For the text-containing cell, return its midpoint in [X, Y] coordinate format. 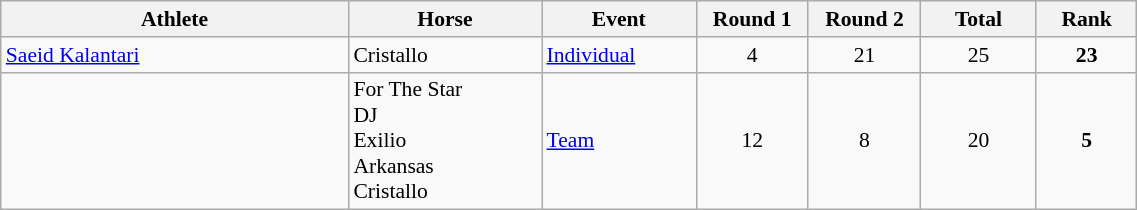
5 [1086, 141]
Saeid Kalantari [175, 55]
Total [979, 19]
Horse [444, 19]
25 [979, 55]
20 [979, 141]
Individual [620, 55]
Team [620, 141]
8 [864, 141]
For The StarDJExilioArkansasCristallo [444, 141]
Rank [1086, 19]
Event [620, 19]
21 [864, 55]
Round 2 [864, 19]
4 [752, 55]
12 [752, 141]
Athlete [175, 19]
Round 1 [752, 19]
Cristallo [444, 55]
23 [1086, 55]
